Find where the given text appears and provide that cell's center as [x, y] coordinate. 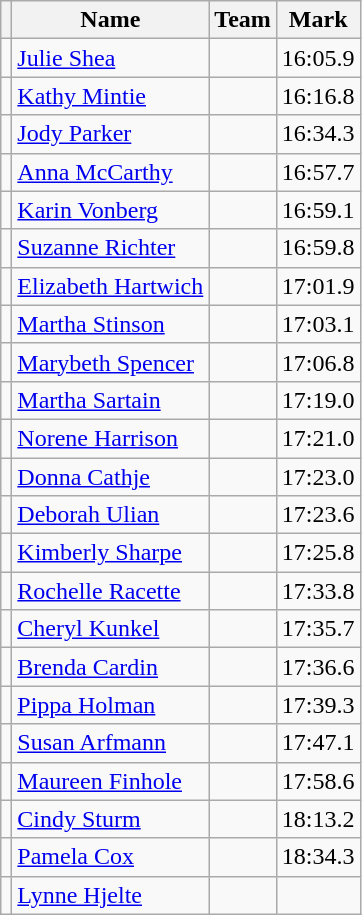
16:57.7 [318, 172]
Kimberly Sharpe [110, 553]
17:06.8 [318, 362]
Brenda Cardin [110, 667]
Martha Stinson [110, 324]
Name [110, 20]
Karin Vonberg [110, 210]
17:39.3 [318, 705]
Norene Harrison [110, 438]
Donna Cathje [110, 477]
17:58.6 [318, 781]
Team [243, 20]
17:23.0 [318, 477]
Julie Shea [110, 58]
Martha Sartain [110, 400]
18:34.3 [318, 857]
Susan Arfmann [110, 743]
16:16.8 [318, 96]
Mark [318, 20]
Marybeth Spencer [110, 362]
Cheryl Kunkel [110, 629]
Rochelle Racette [110, 591]
Lynne Hjelte [110, 895]
17:47.1 [318, 743]
Kathy Mintie [110, 96]
16:34.3 [318, 134]
17:21.0 [318, 438]
16:59.1 [318, 210]
Maureen Finhole [110, 781]
18:13.2 [318, 819]
17:03.1 [318, 324]
17:25.8 [318, 553]
17:33.8 [318, 591]
17:35.7 [318, 629]
Jody Parker [110, 134]
Pamela Cox [110, 857]
17:01.9 [318, 286]
16:59.8 [318, 248]
17:19.0 [318, 400]
17:23.6 [318, 515]
16:05.9 [318, 58]
Suzanne Richter [110, 248]
Anna McCarthy [110, 172]
Cindy Sturm [110, 819]
Deborah Ulian [110, 515]
Pippa Holman [110, 705]
17:36.6 [318, 667]
Elizabeth Hartwich [110, 286]
